Return (x, y) of the center of cell containing provided text 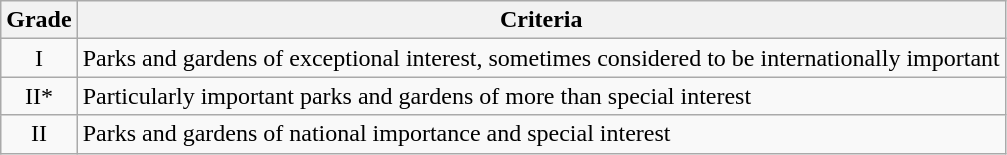
Parks and gardens of national importance and special interest (541, 134)
Criteria (541, 20)
I (39, 58)
II (39, 134)
II* (39, 96)
Parks and gardens of exceptional interest, sometimes considered to be internationally important (541, 58)
Particularly important parks and gardens of more than special interest (541, 96)
Grade (39, 20)
